Extract the (X, Y) coordinate from the center of the cell holding the provided text.  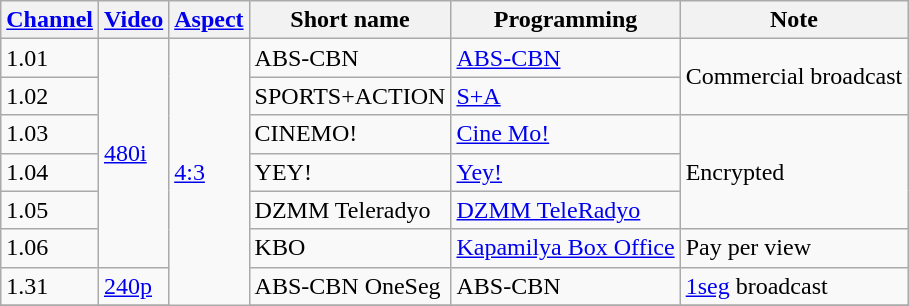
1.04 (50, 172)
Commercial broadcast (794, 77)
YEY! (350, 172)
Channel (50, 20)
Video (134, 20)
1.06 (50, 248)
Cine Mo! (566, 134)
1.02 (50, 96)
Yey! (566, 172)
Note (794, 20)
SPORTS+ACTION (350, 96)
Encrypted (794, 172)
480i (134, 153)
1.05 (50, 210)
ABS-CBN OneSeg (350, 286)
S+A (566, 96)
Aspect (209, 20)
1.31 (50, 286)
1.03 (50, 134)
CINEMO! (350, 134)
240p (134, 286)
Kapamilya Box Office (566, 248)
1seg broadcast (794, 286)
1.01 (50, 58)
4:3 (209, 172)
Pay per view (794, 248)
DZMM TeleRadyo (566, 210)
Short name (350, 20)
DZMM Teleradyo (350, 210)
KBO (350, 248)
Programming (566, 20)
